Extract the [x, y] coordinate from the center of the cell holding the provided text.  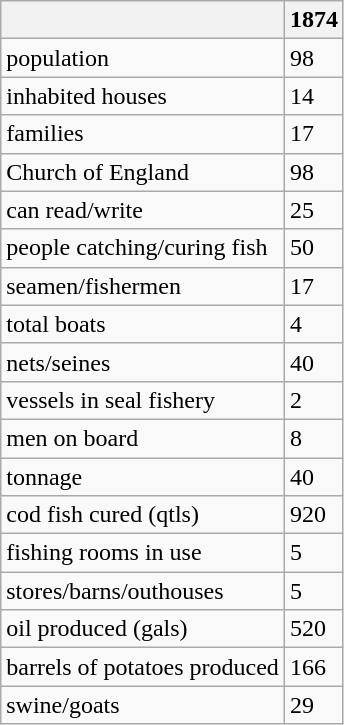
barrels of potatoes produced [143, 667]
population [143, 58]
1874 [314, 20]
29 [314, 705]
8 [314, 438]
can read/write [143, 210]
total boats [143, 324]
4 [314, 324]
50 [314, 248]
2 [314, 400]
seamen/fishermen [143, 286]
nets/seines [143, 362]
stores/barns/outhouses [143, 591]
men on board [143, 438]
vessels in seal fishery [143, 400]
people catching/curing fish [143, 248]
inhabited houses [143, 96]
520 [314, 629]
25 [314, 210]
cod fish cured (qtls) [143, 515]
tonnage [143, 477]
families [143, 134]
fishing rooms in use [143, 553]
oil produced (gals) [143, 629]
14 [314, 96]
166 [314, 667]
Church of England [143, 172]
swine/goats [143, 705]
920 [314, 515]
